For the text-containing cell, return its midpoint in (X, Y) coordinate format. 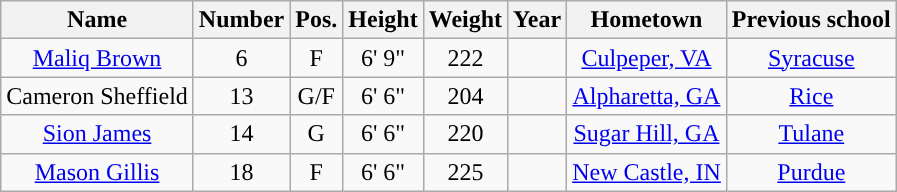
Year (538, 20)
Previous school (811, 20)
6 (241, 58)
Cameron Sheffield (98, 96)
Tulane (811, 134)
G/F (316, 96)
Weight (465, 20)
Maliq Brown (98, 58)
204 (465, 96)
Purdue (811, 172)
13 (241, 96)
14 (241, 134)
Mason Gillis (98, 172)
18 (241, 172)
New Castle, IN (647, 172)
225 (465, 172)
Culpeper, VA (647, 58)
G (316, 134)
220 (465, 134)
Syracuse (811, 58)
222 (465, 58)
Alpharetta, GA (647, 96)
Height (383, 20)
Name (98, 20)
Sugar Hill, GA (647, 134)
Pos. (316, 20)
6' 9" (383, 58)
Hometown (647, 20)
Number (241, 20)
Sion James (98, 134)
Rice (811, 96)
